Detect which cell encompasses the target text, then output its [X, Y] center coordinate. 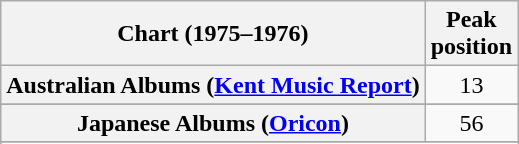
Peakposition [471, 34]
Japanese Albums (Oricon) [213, 123]
56 [471, 123]
Australian Albums (Kent Music Report) [213, 85]
13 [471, 85]
Chart (1975–1976) [213, 34]
